Provide the (x, y) coordinate of the cell's center where the given text is located.  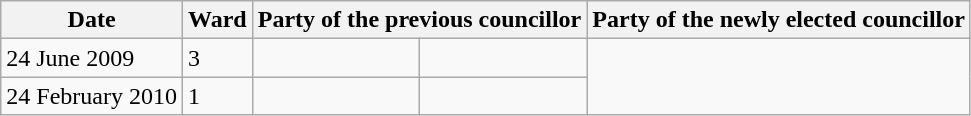
3 (217, 58)
Party of the previous councillor (420, 20)
24 June 2009 (92, 58)
Ward (217, 20)
Party of the newly elected councillor (779, 20)
1 (217, 96)
Date (92, 20)
24 February 2010 (92, 96)
